Return [X, Y] of the center of cell containing provided text 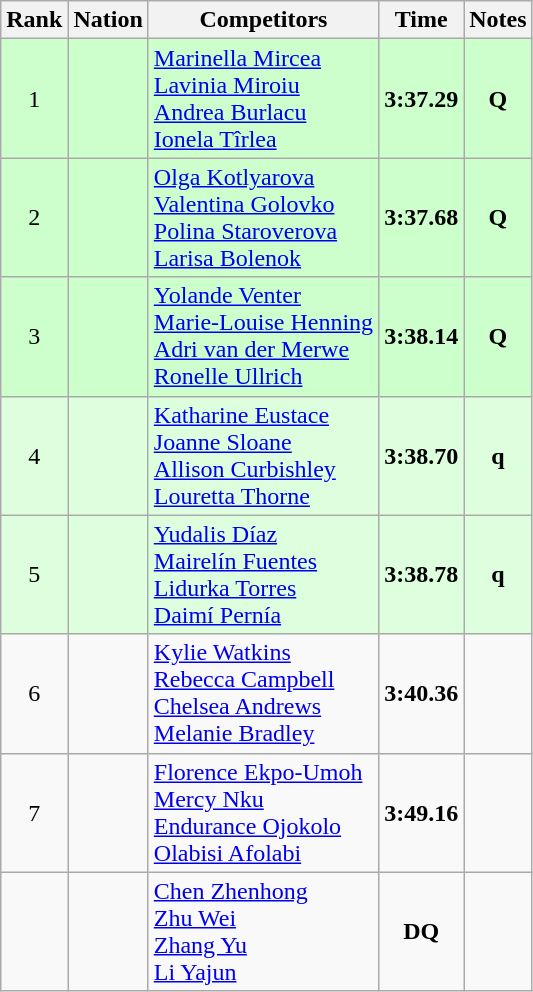
Competitors [263, 20]
Katharine EustaceJoanne SloaneAllison CurbishleyLouretta Thorne [263, 456]
3:37.29 [422, 98]
4 [34, 456]
3:49.16 [422, 812]
3:37.68 [422, 218]
Olga KotlyarovaValentina GolovkoPolina StaroverovaLarisa Bolenok [263, 218]
DQ [422, 932]
Notes [498, 20]
3:38.14 [422, 336]
2 [34, 218]
7 [34, 812]
Nation [108, 20]
Florence Ekpo-UmohMercy NkuEndurance OjokoloOlabisi Afolabi [263, 812]
Time [422, 20]
Yudalis DíazMairelín FuentesLidurka TorresDaimí Pernía [263, 574]
6 [34, 694]
3:38.78 [422, 574]
3 [34, 336]
Marinella MirceaLavinia MiroiuAndrea BurlacuIonela Tîrlea [263, 98]
5 [34, 574]
Chen ZhenhongZhu WeiZhang YuLi Yajun [263, 932]
Rank [34, 20]
Kylie WatkinsRebecca CampbellChelsea AndrewsMelanie Bradley [263, 694]
3:38.70 [422, 456]
Yolande VenterMarie-Louise HenningAdri van der MerweRonelle Ullrich [263, 336]
1 [34, 98]
3:40.36 [422, 694]
